Provide the (X, Y) coordinate of the cell's center where the given text is located.  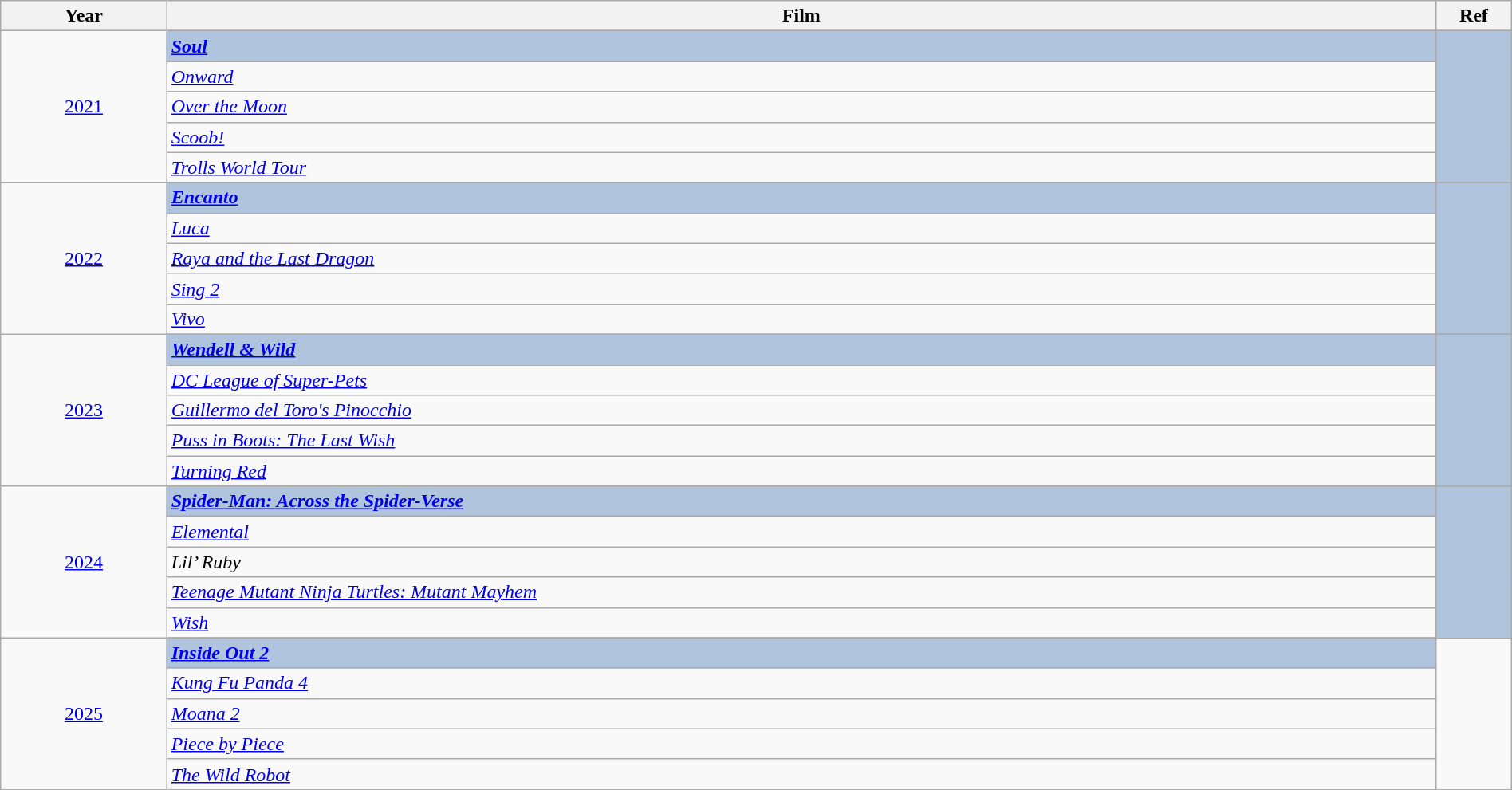
2024 (84, 562)
Over the Moon (801, 107)
The Wild Robot (801, 774)
Vivo (801, 319)
DC League of Super-Pets (801, 380)
Luca (801, 228)
Scoob! (801, 137)
Elemental (801, 532)
Teenage Mutant Ninja Turtles: Mutant Mayhem (801, 592)
Ref (1474, 16)
Raya and the Last Dragon (801, 258)
2023 (84, 410)
2022 (84, 258)
Lil’ Ruby (801, 562)
Wish (801, 623)
Kung Fu Panda 4 (801, 683)
Inside Out 2 (801, 653)
2025 (84, 713)
Spider-Man: Across the Spider-Verse (801, 501)
Guillermo del Toro's Pinocchio (801, 411)
Turning Red (801, 471)
Onward (801, 77)
2021 (84, 107)
Encanto (801, 198)
Year (84, 16)
Wendell & Wild (801, 349)
Film (801, 16)
Piece by Piece (801, 744)
Puss in Boots: The Last Wish (801, 441)
Trolls World Tour (801, 167)
Sing 2 (801, 289)
Soul (801, 46)
Moana 2 (801, 713)
